Capture the cell that displays the provided text and extract its [x, y] central coordinate. 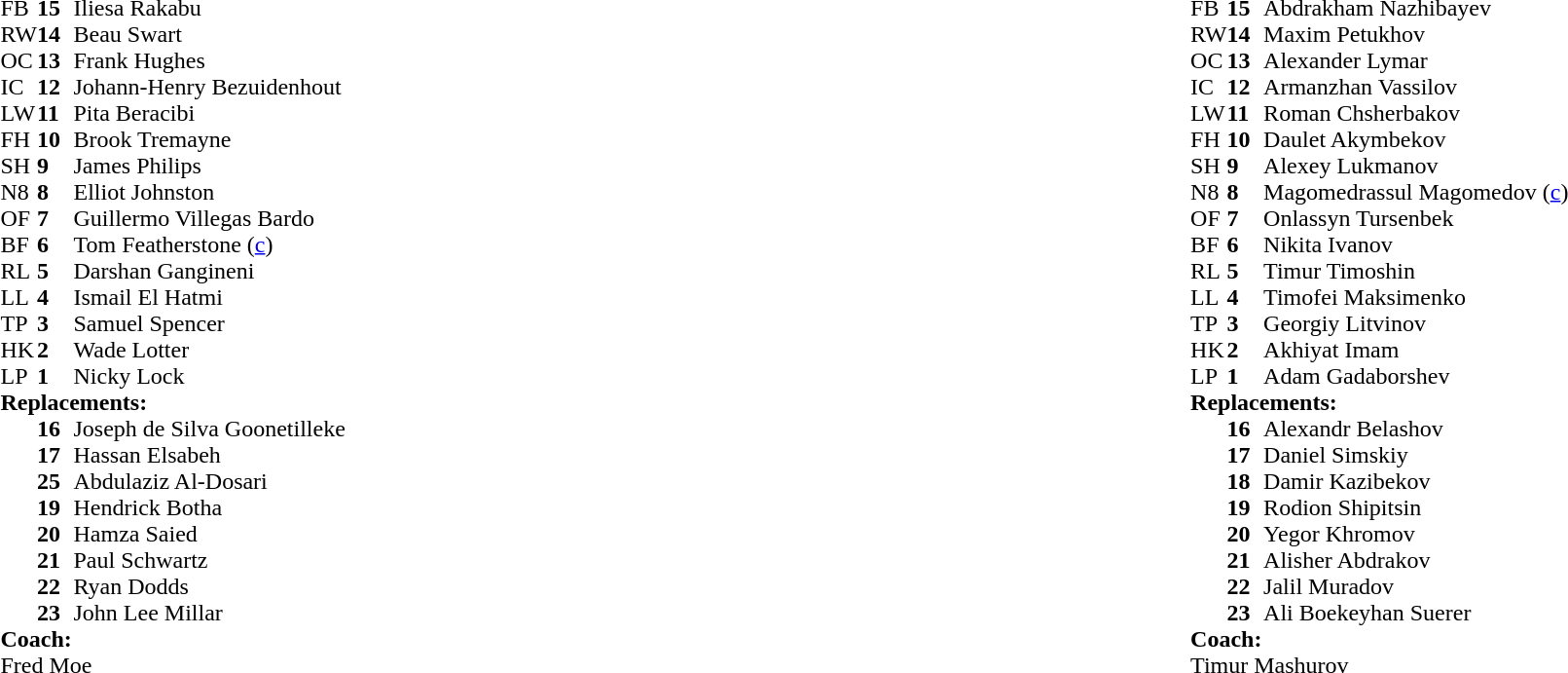
Nikita Ivanov [1415, 245]
18 [1246, 481]
Armanzhan Vassilov [1415, 88]
Rodion Shipitsin [1415, 508]
Tom Featherstone (c) [210, 245]
Timur Timoshin [1415, 271]
Jalil Muradov [1415, 586]
Hamza Saied [210, 534]
Joseph de Silva Goonetilleke [210, 429]
Hassan Elsabeh [210, 456]
Pita Beracibi [210, 113]
Ismail El Hatmi [210, 298]
Akhiyat Imam [1415, 351]
Frank Hughes [210, 60]
Onlassyn Tursenbek [1415, 218]
Ali Boekeyhan Suerer [1415, 614]
Magomedrassul Magomedov (c) [1415, 193]
Darshan Gangineni [210, 271]
Wade Lotter [210, 351]
Hendrick Botha [210, 508]
Maxim Petukhov [1415, 35]
Elliot Johnston [210, 193]
Alexey Lukmanov [1415, 166]
John Lee Millar [210, 614]
Guillermo Villegas Bardo [210, 218]
Samuel Spencer [210, 323]
25 [55, 481]
Abdulaziz Al-Dosari [210, 481]
Georgiy Litvinov [1415, 323]
Yegor Khromov [1415, 534]
James Philips [210, 166]
Alisher Abdrakov [1415, 561]
Alexandr Belashov [1415, 429]
Brook Tremayne [210, 140]
Timofei Maksimenko [1415, 298]
Beau Swart [210, 35]
Adam Gadaborshev [1415, 376]
Roman Chsherbakov [1415, 113]
Damir Kazibekov [1415, 481]
Paul Schwartz [210, 561]
Alexander Lymar [1415, 60]
Ryan Dodds [210, 586]
Johann-Henry Bezuidenhout [210, 88]
Daulet Akymbekov [1415, 140]
Nicky Lock [210, 376]
Daniel Simskiy [1415, 456]
